Output the [x, y] coordinate of the center of the cell containing the given text.  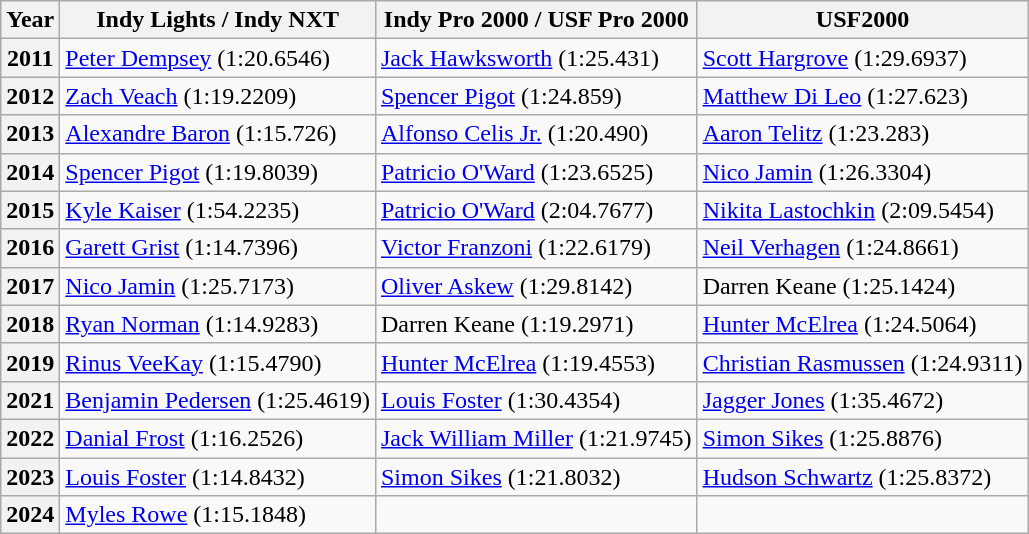
Ryan Norman (1:14.9283) [218, 324]
Jack William Miller (1:21.9745) [536, 438]
2012 [30, 96]
Jagger Jones (1:35.4672) [862, 400]
Danial Frost (1:16.2526) [218, 438]
Jack Hawksworth (1:25.431) [536, 58]
Louis Foster (1:30.4354) [536, 400]
Hunter McElrea (1:19.4553) [536, 362]
Scott Hargrove (1:29.6937) [862, 58]
Indy Pro 2000 / USF Pro 2000 [536, 20]
Spencer Pigot (1:19.8039) [218, 172]
Myles Rowe (1:15.1848) [218, 515]
Louis Foster (1:14.8432) [218, 477]
Year [30, 20]
Patricio O'Ward (1:23.6525) [536, 172]
Nico Jamin (1:25.7173) [218, 286]
Aaron Telitz (1:23.283) [862, 134]
Garett Grist (1:14.7396) [218, 248]
Nico Jamin (1:26.3304) [862, 172]
Kyle Kaiser (1:54.2235) [218, 210]
Alexandre Baron (1:15.726) [218, 134]
2019 [30, 362]
2016 [30, 248]
2022 [30, 438]
Simon Sikes (1:25.8876) [862, 438]
Indy Lights / Indy NXT [218, 20]
Oliver Askew (1:29.8142) [536, 286]
2017 [30, 286]
2015 [30, 210]
Victor Franzoni (1:22.6179) [536, 248]
2011 [30, 58]
Benjamin Pedersen (1:25.4619) [218, 400]
2021 [30, 400]
Simon Sikes (1:21.8032) [536, 477]
2018 [30, 324]
USF2000 [862, 20]
2014 [30, 172]
Hudson Schwartz (1:25.8372) [862, 477]
Christian Rasmussen (1:24.9311) [862, 362]
Patricio O'Ward (2:04.7677) [536, 210]
Zach Veach (1:19.2209) [218, 96]
Alfonso Celis Jr. (1:20.490) [536, 134]
Neil Verhagen (1:24.8661) [862, 248]
Darren Keane (1:19.2971) [536, 324]
Matthew Di Leo (1:27.623) [862, 96]
Peter Dempsey (1:20.6546) [218, 58]
Hunter McElrea (1:24.5064) [862, 324]
2024 [30, 515]
Spencer Pigot (1:24.859) [536, 96]
Darren Keane (1:25.1424) [862, 286]
Nikita Lastochkin (2:09.5454) [862, 210]
Rinus VeeKay (1:15.4790) [218, 362]
2013 [30, 134]
2023 [30, 477]
